Pinpoint the cell where the given text exists, returning its [X, Y] midpoint coordinate. 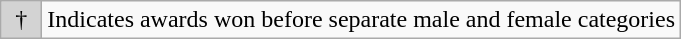
† [22, 20]
Indicates awards won before separate male and female categories [362, 20]
